Find where the given text appears and provide that cell's center as [X, Y] coordinate. 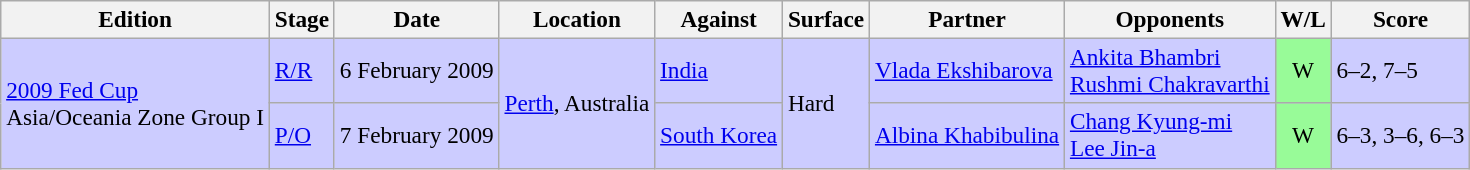
P/O [302, 136]
Albina Khabibulina [968, 136]
Date [416, 19]
Stage [302, 19]
Partner [968, 19]
Score [1400, 19]
6–3, 3–6, 6–3 [1400, 136]
India [719, 70]
Chang Kyung-mi Lee Jin-a [1170, 136]
6–2, 7–5 [1400, 70]
Edition [136, 19]
Vlada Ekshibarova [968, 70]
Location [577, 19]
7 February 2009 [416, 136]
R/R [302, 70]
Against [719, 19]
Perth, Australia [577, 103]
W/L [1303, 19]
6 February 2009 [416, 70]
Hard [826, 103]
Surface [826, 19]
South Korea [719, 136]
2009 Fed Cup Asia/Oceania Zone Group I [136, 103]
Opponents [1170, 19]
Ankita Bhambri Rushmi Chakravarthi [1170, 70]
